Extract the (x, y) coordinate from the center of the cell holding the provided text.  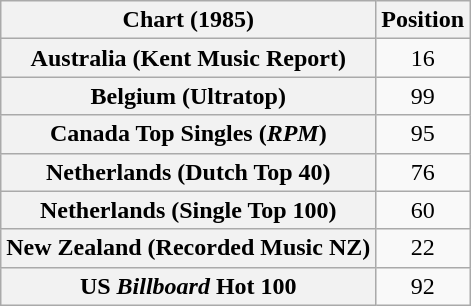
60 (423, 210)
Chart (1985) (188, 20)
Netherlands (Dutch Top 40) (188, 172)
22 (423, 248)
New Zealand (Recorded Music NZ) (188, 248)
95 (423, 134)
99 (423, 96)
Australia (Kent Music Report) (188, 58)
16 (423, 58)
92 (423, 286)
Canada Top Singles (RPM) (188, 134)
Netherlands (Single Top 100) (188, 210)
Belgium (Ultratop) (188, 96)
76 (423, 172)
Position (423, 20)
US Billboard Hot 100 (188, 286)
